Search for the cell housing the specified text and yield its (x, y) center coordinate. 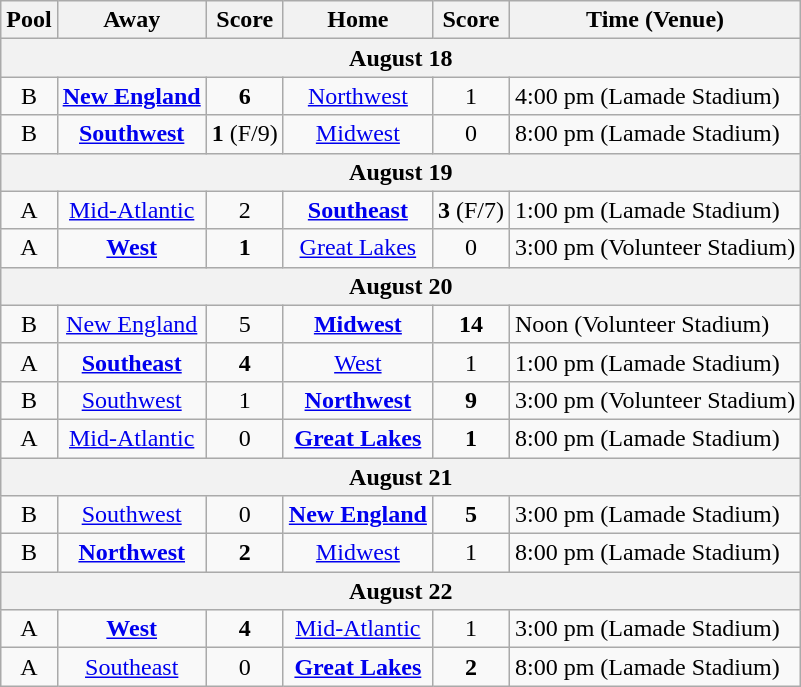
Home (358, 20)
1 (F/9) (244, 134)
August 18 (401, 58)
3 (F/7) (470, 210)
Away (132, 20)
Time (Venue) (654, 20)
4:00 pm (Lamade Stadium) (654, 96)
August 21 (401, 477)
August 20 (401, 286)
9 (470, 400)
Pool (29, 20)
August 19 (401, 172)
6 (244, 96)
Noon (Volunteer Stadium) (654, 324)
14 (470, 324)
August 22 (401, 591)
